Capture the cell that displays the provided text and extract its [x, y] central coordinate. 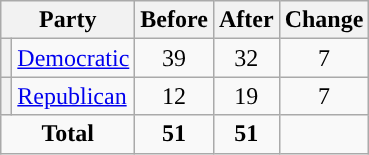
After [246, 20]
Democratic [74, 58]
Party [68, 20]
Republican [74, 96]
12 [174, 96]
32 [246, 58]
Total [68, 134]
19 [246, 96]
Before [174, 20]
Change [324, 20]
39 [174, 58]
